Provide the [X, Y] coordinate of the cell's center where the given text is located.  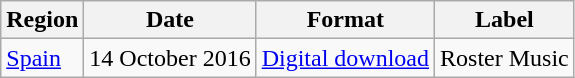
Label [505, 20]
Region [42, 20]
14 October 2016 [170, 58]
Roster Music [505, 58]
Digital download [345, 58]
Date [170, 20]
Format [345, 20]
Spain [42, 58]
